Capture the cell that displays the provided text and extract its [X, Y] central coordinate. 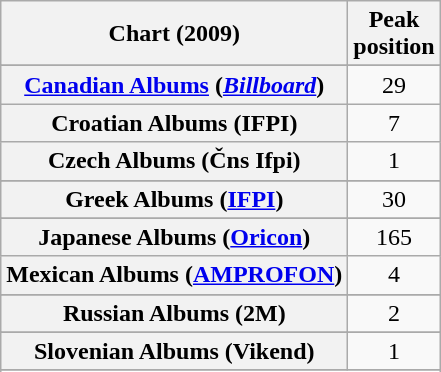
Japanese Albums (Oricon) [174, 237]
4 [394, 275]
Croatian Albums (IFPI) [174, 123]
Mexican Albums (AMPROFON) [174, 275]
Russian Albums (2M) [174, 313]
Chart (2009) [174, 34]
Czech Albums (Čns Ifpi) [174, 161]
29 [394, 85]
165 [394, 237]
7 [394, 123]
30 [394, 199]
2 [394, 313]
Slovenian Albums (Vikend) [174, 351]
Peakposition [394, 34]
Canadian Albums (Billboard) [174, 85]
Greek Albums (IFPI) [174, 199]
